Output the (X, Y) coordinate of the center of the cell containing the given text.  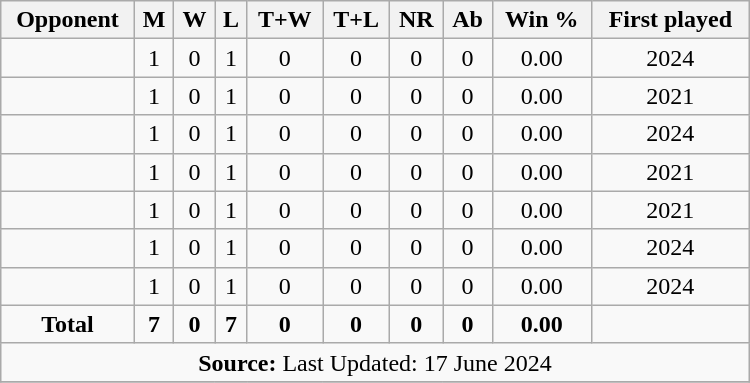
T+L (356, 20)
Win % (542, 20)
Total (68, 324)
NR (416, 20)
Opponent (68, 20)
T+W (285, 20)
W (194, 20)
Ab (468, 20)
Source: Last Updated: 17 June 2024 (375, 362)
M (154, 20)
First played (670, 20)
L (231, 20)
